Return the [X, Y] coordinate for the center point of the cell that contains the specified text.  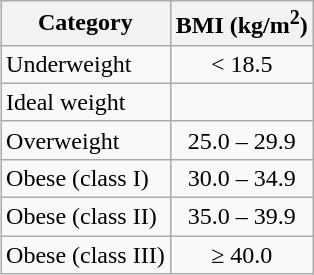
Category [86, 24]
< 18.5 [242, 64]
35.0 – 39.9 [242, 217]
Ideal weight [86, 102]
Overweight [86, 140]
Underweight [86, 64]
30.0 – 34.9 [242, 178]
≥ 40.0 [242, 255]
Obese (class III) [86, 255]
BMI (kg/m2) [242, 24]
25.0 – 29.9 [242, 140]
Obese (class II) [86, 217]
Obese (class I) [86, 178]
